Scan for the cell matching the given text and deliver its (X, Y) coordinate at center. 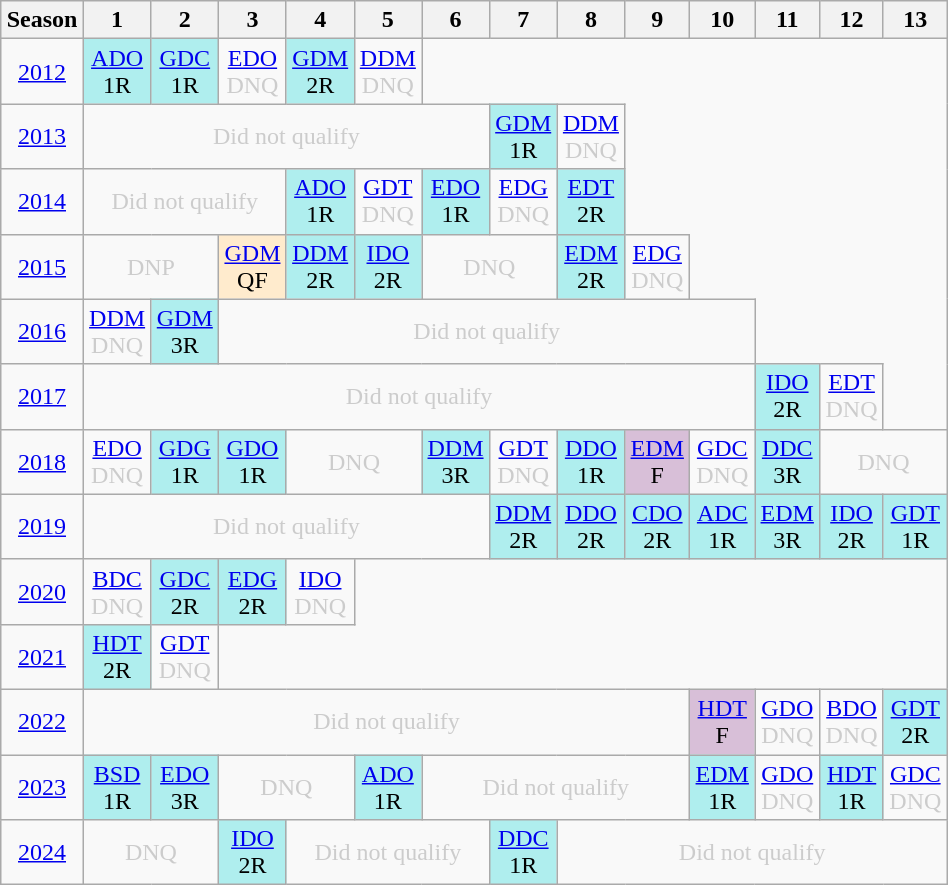
EDO1R (456, 202)
2016 (42, 332)
HDT1R (852, 786)
CDO2R (658, 526)
GDM1R (523, 136)
2020 (42, 592)
GDC1R (185, 72)
GDM3R (185, 332)
2024 (42, 852)
8 (591, 20)
2015 (42, 266)
BDODNQ (852, 722)
2014 (42, 202)
2018 (42, 462)
HDTF (722, 722)
2021 (42, 656)
7 (523, 20)
2017 (42, 396)
DNP (150, 266)
GDO1R (253, 462)
2013 (42, 136)
GDMQF (253, 266)
EDM1R (722, 786)
Season (42, 20)
10 (722, 20)
2 (185, 20)
GDT1R (915, 526)
9 (658, 20)
13 (915, 20)
DDM3R (456, 462)
EDM3R (788, 526)
EDTDNQ (852, 396)
EDO3R (185, 786)
GDC2R (185, 592)
2012 (42, 72)
BDCDNQ (117, 592)
DDC3R (788, 462)
GDM2R (320, 72)
2019 (42, 526)
EDMF (658, 462)
2022 (42, 722)
4 (320, 20)
11 (788, 20)
GDG1R (185, 462)
DDC1R (523, 852)
GDT2R (915, 722)
EDM2R (591, 266)
5 (388, 20)
12 (852, 20)
EDG2R (253, 592)
3 (253, 20)
HDT2R (117, 656)
IDODNQ (320, 592)
2023 (42, 786)
BSD1R (117, 786)
6 (456, 20)
ADC1R (722, 526)
1 (117, 20)
DDO1R (591, 462)
EDT2R (591, 202)
DDO2R (591, 526)
